Locate the cell with the specified text and output its [x, y] center coordinate. 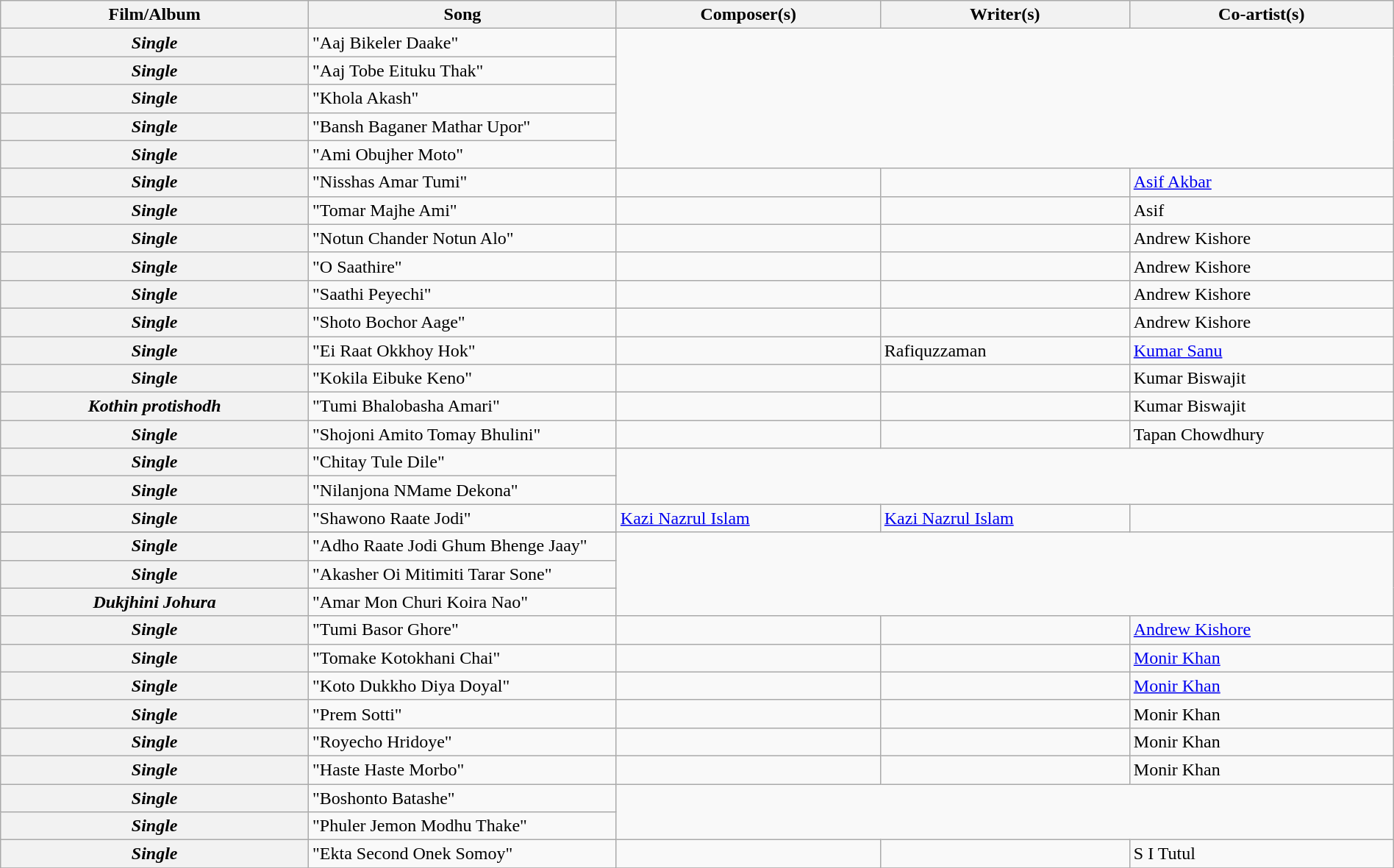
"Tumi Basor Ghore" [463, 630]
"Khola Akash" [463, 98]
"Nisshas Amar Tumi" [463, 182]
"Tumi Bhalobasha Amari" [463, 406]
Song [463, 15]
"Tomake Kotokhani Chai" [463, 658]
"Koto Dukkho Diya Doyal" [463, 686]
"Ekta Second Onek Somoy" [463, 854]
"Shojoni Amito Tomay Bhulini" [463, 434]
"Shoto Bochor Aage" [463, 322]
Kothin protishodh [154, 406]
"Ei Raat Okkhoy Hok" [463, 351]
Asif Akbar [1262, 182]
Composer(s) [748, 15]
Co-artist(s) [1262, 15]
"Boshonto Batashe" [463, 797]
Writer(s) [1004, 15]
"Akasher Oi Mitimiti Tarar Sone" [463, 574]
"Tomar Majhe Ami" [463, 210]
S I Tutul [1262, 854]
"Shawono Raate Jodi" [463, 518]
Film/Album [154, 15]
Dukjhini Johura [154, 602]
"Bansh Baganer Mathar Upor" [463, 126]
"O Saathire" [463, 266]
"Nilanjona NMame Dekona" [463, 490]
"Ami Obujher Moto" [463, 154]
"Aaj Tobe Eituku Thak" [463, 71]
"Kokila Eibuke Keno" [463, 379]
"Chitay Tule Dile" [463, 462]
"Adho Raate Jodi Ghum Bhenge Jaay" [463, 546]
"Haste Haste Morbo" [463, 770]
Rafiquzzaman [1004, 351]
"Saathi Peyechi" [463, 294]
Tapan Chowdhury [1262, 434]
Kumar Sanu [1262, 351]
"Royecho Hridoye" [463, 742]
"Amar Mon Churi Koira Nao" [463, 602]
"Notun Chander Notun Alo" [463, 238]
"Prem Sotti" [463, 714]
"Aaj Bikeler Daake" [463, 43]
Asif [1262, 210]
"Phuler Jemon Modhu Thake" [463, 826]
